Determine the [X, Y] coordinate at the center of the cell enclosing the given text.  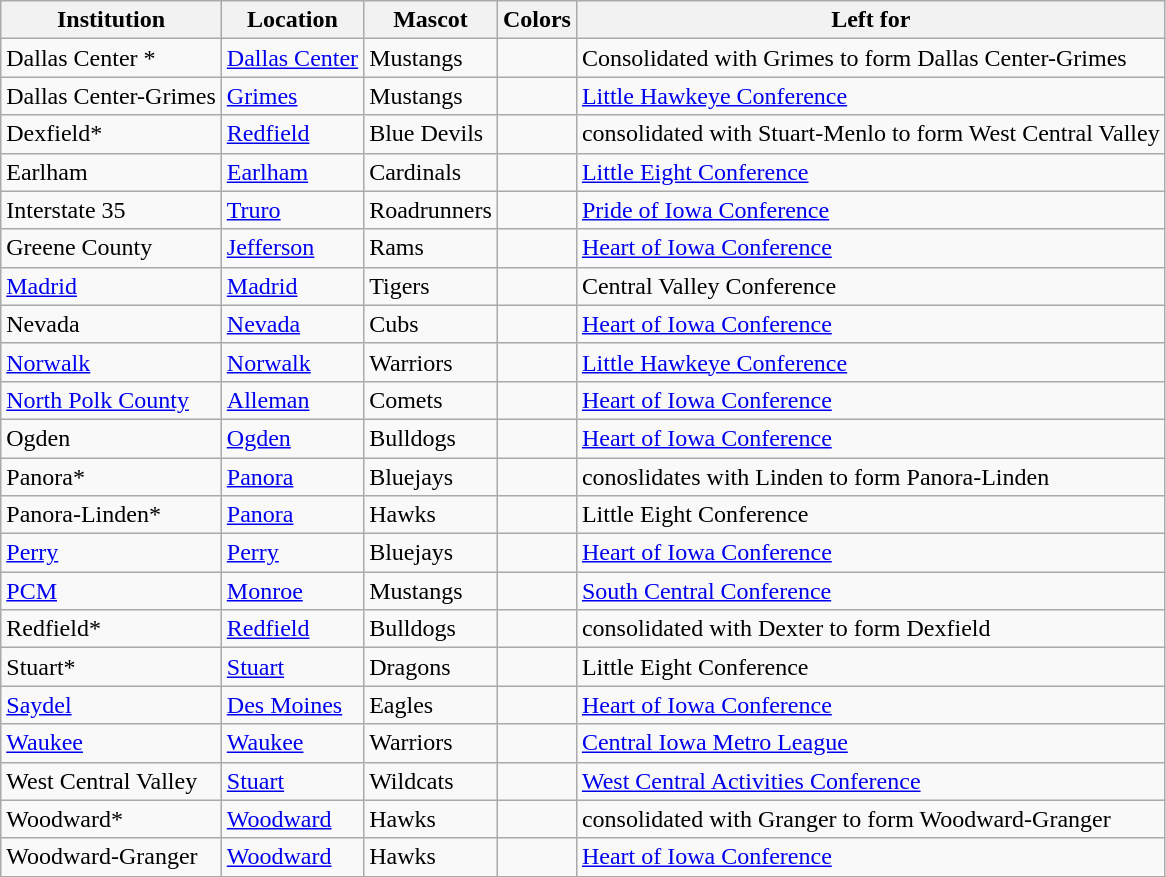
Cubs [431, 324]
Woodward-Granger [112, 857]
Blue Devils [431, 134]
Colors [536, 20]
consolidated with Stuart-Menlo to form West Central Valley [870, 134]
Dallas Center-Grimes [112, 96]
Mascot [431, 20]
West Central Valley [112, 781]
Truro [292, 210]
consolidated with Dexter to form Dexfield [870, 629]
Greene County [112, 248]
Cardinals [431, 172]
Left for [870, 20]
North Polk County [112, 400]
Institution [112, 20]
Grimes [292, 96]
Interstate 35 [112, 210]
Alleman [292, 400]
Woodward* [112, 819]
Rams [431, 248]
Des Moines [292, 705]
Dallas Center * [112, 58]
Tigers [431, 286]
Location [292, 20]
Panora* [112, 477]
South Central Conference [870, 591]
consolidated with Granger to form Woodward-Granger [870, 819]
Saydel [112, 705]
Central Valley Conference [870, 286]
West Central Activities Conference [870, 781]
Eagles [431, 705]
Wildcats [431, 781]
Central Iowa Metro League [870, 743]
Pride of Iowa Conference [870, 210]
conoslidates with Linden to form Panora-Linden [870, 477]
PCM [112, 591]
Redfield* [112, 629]
Jefferson [292, 248]
Dallas Center [292, 58]
Consolidated with Grimes to form Dallas Center-Grimes [870, 58]
Dragons [431, 667]
Stuart* [112, 667]
Dexfield* [112, 134]
Monroe [292, 591]
Panora-Linden* [112, 515]
Roadrunners [431, 210]
Comets [431, 400]
